Return the (X, Y) coordinate for the center point of the cell that contains the specified text.  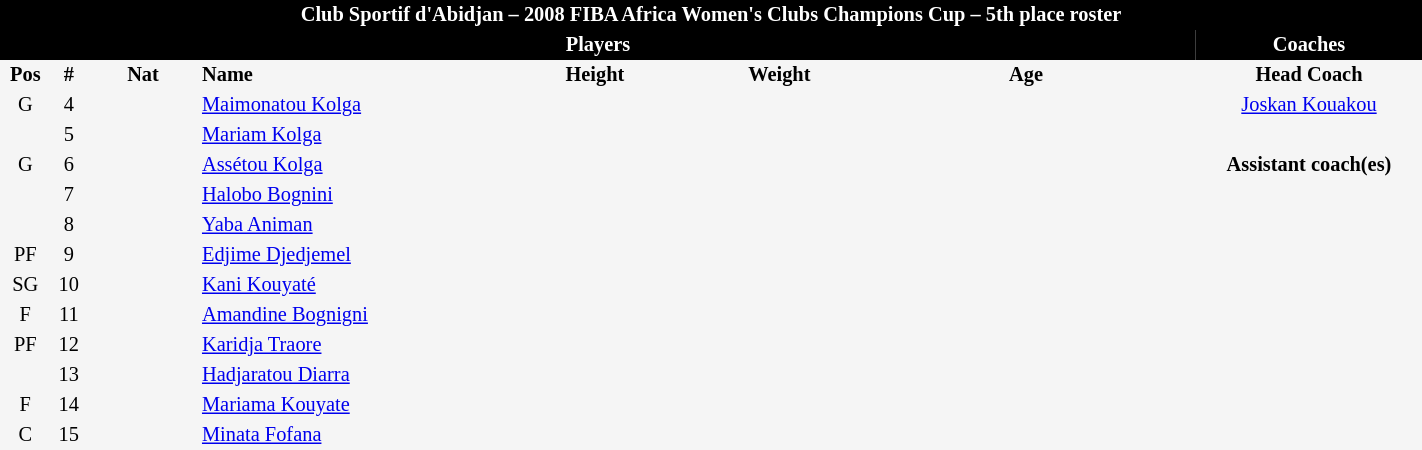
C (26, 435)
6 (69, 165)
Height (595, 75)
Age (1026, 75)
7 (69, 195)
# (69, 75)
Minata Fofana (343, 435)
Mariam Kolga (343, 135)
11 (69, 315)
Name (343, 75)
5 (69, 135)
Karidja Traore (343, 345)
Maimonatou Kolga (343, 105)
8 (69, 225)
SG (26, 285)
12 (69, 345)
Hadjaratou Diarra (343, 375)
Coaches (1309, 45)
14 (69, 405)
4 (69, 105)
Nat (143, 75)
Weight (780, 75)
Joskan Kouakou (1309, 105)
Club Sportif d'Abidjan – 2008 FIBA Africa Women's Clubs Champions Cup – 5th place roster (711, 15)
10 (69, 285)
Yaba Animan (343, 225)
Players (598, 45)
Pos (26, 75)
Assistant coach(es) (1309, 165)
Mariama Kouyate (343, 405)
Edjime Djedjemel (343, 255)
Amandine Bognigni (343, 315)
Halobo Bognini (343, 195)
13 (69, 375)
9 (69, 255)
Assétou Kolga (343, 165)
15 (69, 435)
Head Coach (1309, 75)
Kani Kouyaté (343, 285)
